Scan for the cell matching the given text and deliver its (X, Y) coordinate at center. 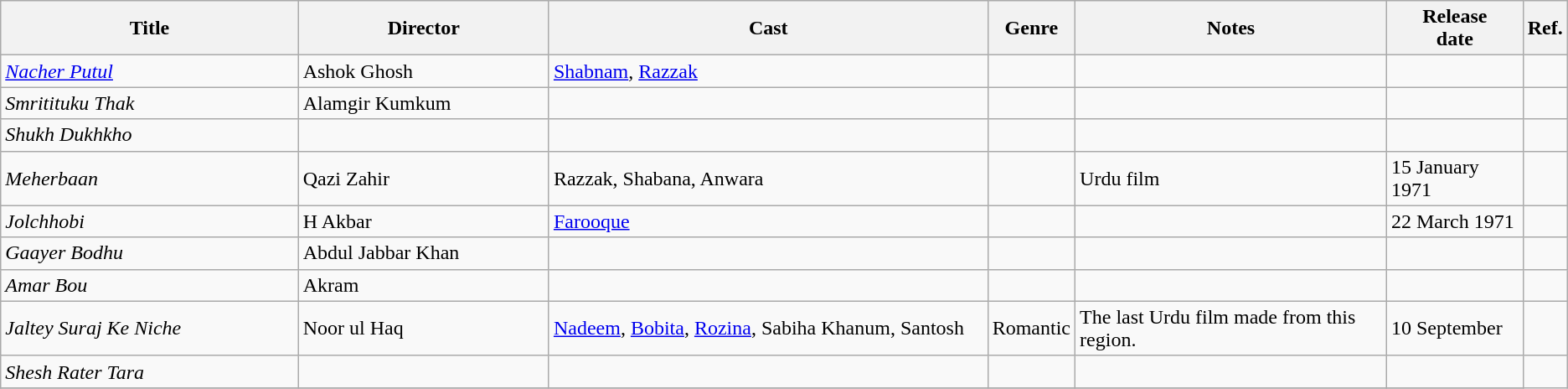
Shesh Rater Tara (149, 371)
Razzak, Shabana, Anwara (768, 178)
Noor ul Haq (424, 329)
Meherbaan (149, 178)
Nacher Putul (149, 71)
Alamgir Kumkum (424, 103)
The last Urdu film made from this region. (1231, 329)
Ref. (1545, 29)
Nadeem, Bobita, Rozina, Sabiha Khanum, Santosh (768, 329)
10 September (1454, 329)
Title (149, 29)
Gaayer Bodhu (149, 253)
Notes (1231, 29)
Shukh Dukhkho (149, 135)
Smritituku Thak (149, 103)
Jolchhobi (149, 221)
Urdu film (1231, 178)
22 March 1971 (1454, 221)
H Akbar (424, 221)
Release date (1454, 29)
15 January 1971 (1454, 178)
Shabnam, Razzak (768, 71)
Farooque (768, 221)
Ashok Ghosh (424, 71)
Director (424, 29)
Akram (424, 285)
Genre (1031, 29)
Abdul Jabbar Khan (424, 253)
Jaltey Suraj Ke Niche (149, 329)
Cast (768, 29)
Romantic (1031, 329)
Qazi Zahir (424, 178)
Amar Bou (149, 285)
